Return (x, y) of the center of cell containing provided text 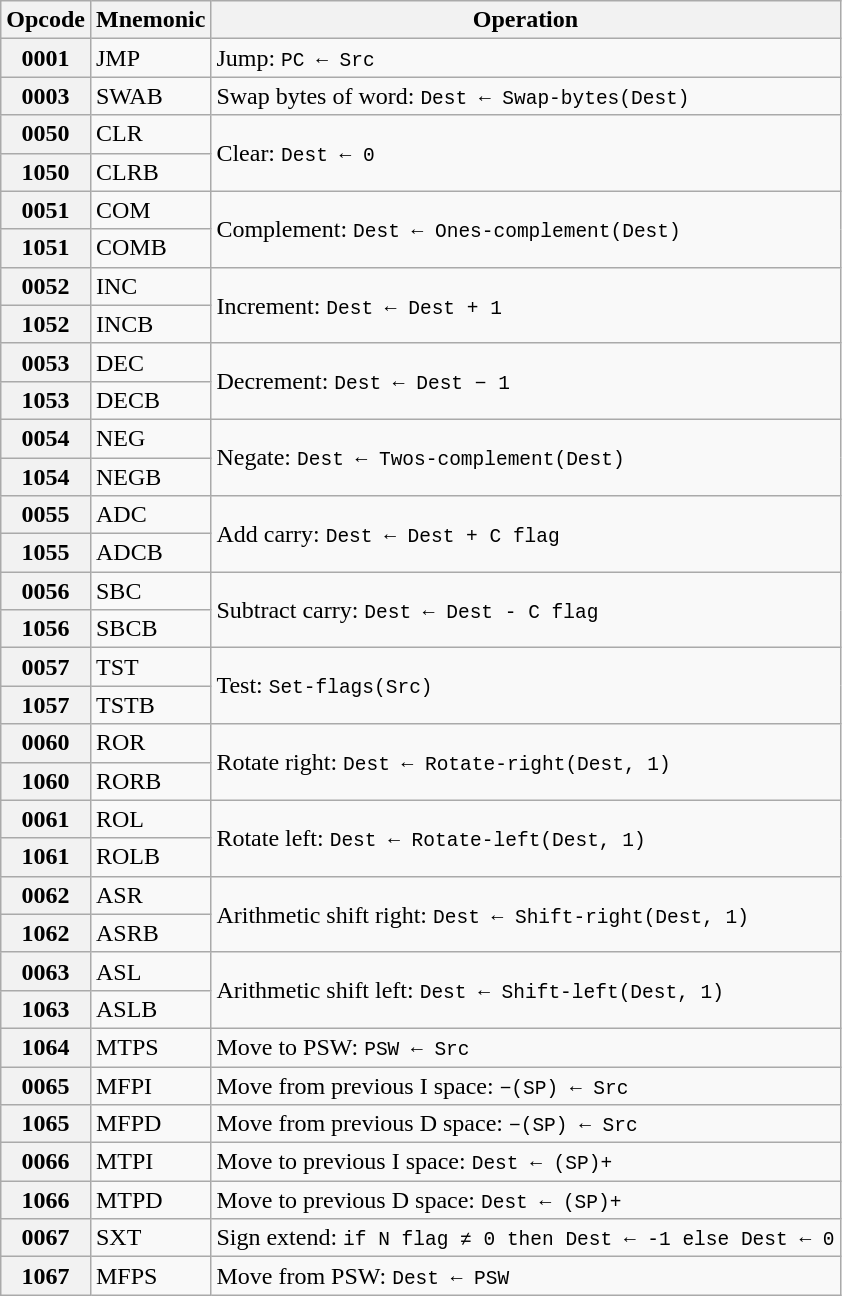
0050 (46, 134)
Opcode (46, 20)
ROLB (150, 857)
DECB (150, 400)
Move to previous D space: Dest ← (SP)+ (526, 1200)
Jump: PC ← Src (526, 58)
Negate: Dest ← Twos-complement(Dest) (526, 457)
ADCB (150, 553)
Rotate left: Dest ← Rotate-left(Dest, 1) (526, 838)
Decrement: Dest ← Dest − 1 (526, 381)
0054 (46, 438)
0052 (46, 286)
0051 (46, 210)
RORB (150, 781)
MTPI (150, 1162)
1064 (46, 1047)
1062 (46, 933)
MTPD (150, 1200)
INCB (150, 324)
Move from previous D space: −(SP) ← Src (526, 1124)
INC (150, 286)
0063 (46, 971)
0066 (46, 1162)
COMB (150, 248)
MTPS (150, 1047)
CLR (150, 134)
ROR (150, 743)
0053 (46, 362)
Test: Set-flags(Src) (526, 686)
ASR (150, 895)
0067 (46, 1238)
SBC (150, 591)
TSTB (150, 705)
MFPS (150, 1276)
Clear: Dest ← 0 (526, 153)
ADC (150, 515)
0065 (46, 1085)
1067 (46, 1276)
0056 (46, 591)
Move to PSW: PSW ← Src (526, 1047)
Mnemonic (150, 20)
1061 (46, 857)
Increment: Dest ← Dest + 1 (526, 305)
ASLB (150, 1009)
JMP (150, 58)
1065 (46, 1124)
NEG (150, 438)
Swap bytes of word: Dest ← Swap-bytes(Dest) (526, 96)
Arithmetic shift left: Dest ← Shift-left(Dest, 1) (526, 990)
COM (150, 210)
ROL (150, 819)
0057 (46, 667)
Complement: Dest ← Ones-complement(Dest) (526, 229)
NEGB (150, 477)
Arithmetic shift right: Dest ← Shift-right(Dest, 1) (526, 914)
1052 (46, 324)
0055 (46, 515)
0001 (46, 58)
1056 (46, 629)
1053 (46, 400)
MFPD (150, 1124)
MFPI (150, 1085)
Move from PSW: Dest ← PSW (526, 1276)
Sign extend: if N flag ≠ 0 then Dest ← -1 else Dest ← 0 (526, 1238)
ASRB (150, 933)
Add carry: Dest ← Dest + C flag (526, 534)
SWAB (150, 96)
1050 (46, 172)
Move from previous I space: −(SP) ← Src (526, 1085)
1060 (46, 781)
Rotate right: Dest ← Rotate-right(Dest, 1) (526, 762)
1055 (46, 553)
1066 (46, 1200)
0060 (46, 743)
0062 (46, 895)
CLRB (150, 172)
ASL (150, 971)
SXT (150, 1238)
0003 (46, 96)
Subtract carry: Dest ← Dest - C flag (526, 610)
1063 (46, 1009)
TST (150, 667)
0061 (46, 819)
1051 (46, 248)
1057 (46, 705)
1054 (46, 477)
Operation (526, 20)
Move to previous I space: Dest ← (SP)+ (526, 1162)
SBCB (150, 629)
DEC (150, 362)
